Pinpoint the cell where the given text exists, returning its (X, Y) midpoint coordinate. 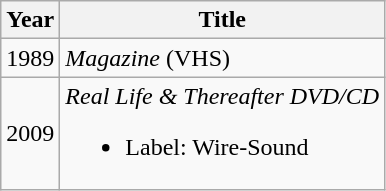
Year (30, 20)
2009 (30, 134)
Real Life & Thereafter DVD/CDLabel: Wire-Sound (222, 134)
Magazine (VHS) (222, 58)
1989 (30, 58)
Title (222, 20)
